Find where the given text appears and provide that cell's center as [x, y] coordinate. 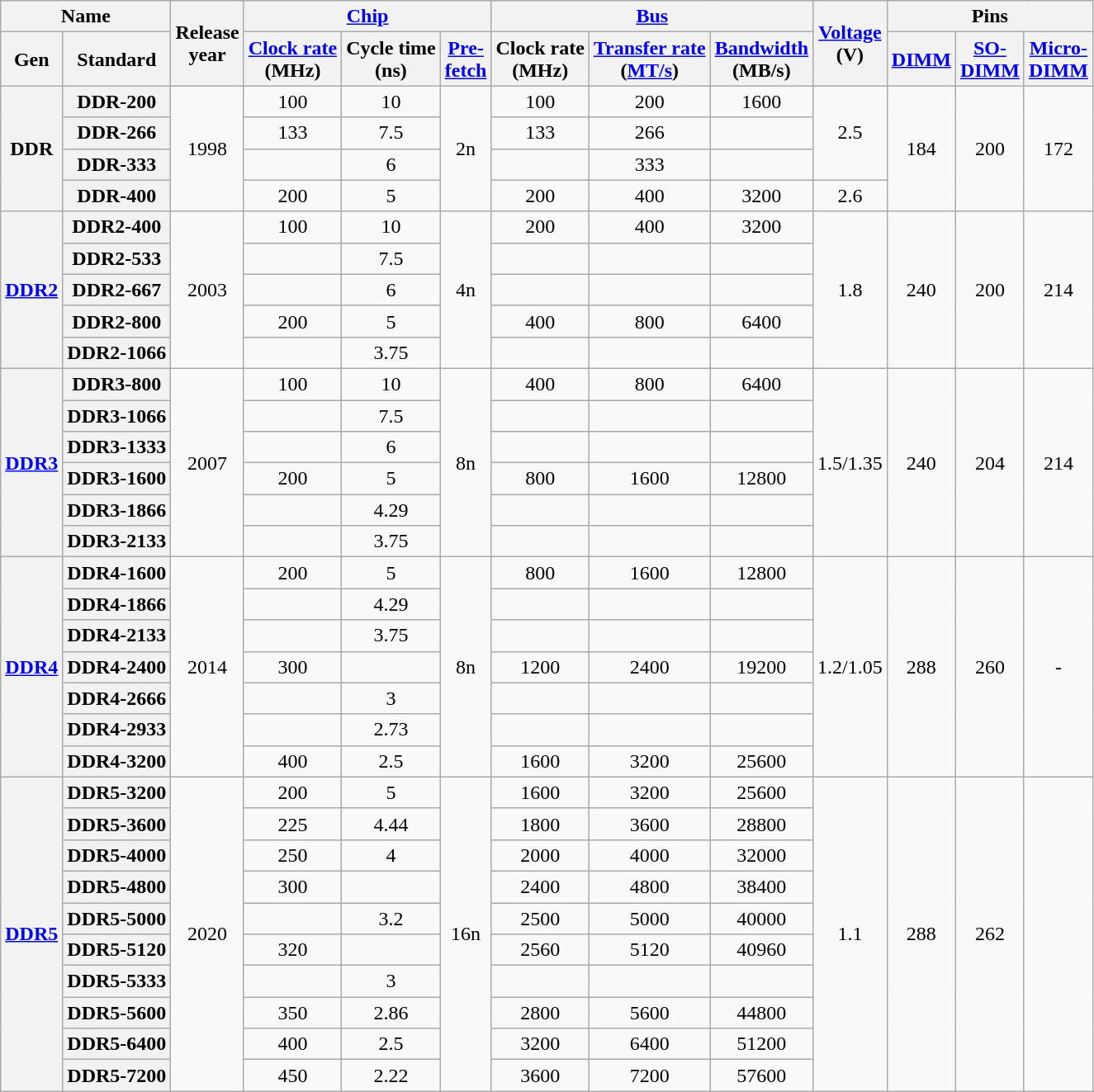
1.8 [850, 290]
262 [989, 934]
DDR4-2133 [117, 636]
DDR3-2133 [117, 541]
5120 [649, 950]
4800 [649, 886]
1200 [540, 667]
DDR2-533 [117, 258]
Pre-fetch [466, 59]
3.2 [391, 919]
DDR4-1600 [117, 573]
2800 [540, 1013]
1.1 [850, 934]
DDR4-2933 [117, 730]
4000 [649, 855]
Pins [989, 17]
1800 [540, 824]
184 [921, 149]
DDR-200 [117, 102]
38400 [761, 886]
Bandwidth(MB/s) [761, 59]
2.73 [391, 730]
1.2/1.05 [850, 667]
333 [649, 164]
5600 [649, 1013]
1.5/1.35 [850, 462]
204 [989, 462]
DDR5-4800 [117, 886]
350 [292, 1013]
DDR3-1333 [117, 447]
266 [649, 133]
57600 [761, 1075]
Voltage(V) [850, 43]
2.22 [391, 1075]
2n [466, 149]
320 [292, 950]
DDR5-6400 [117, 1044]
- [1058, 667]
DDR4 [31, 667]
DDR5-4000 [117, 855]
Micro-DIMM [1058, 59]
260 [989, 667]
DDR-333 [117, 164]
40960 [761, 950]
SO-DIMM [989, 59]
2.86 [391, 1013]
DDR5-7200 [117, 1075]
Cycle time(ns) [391, 59]
2020 [207, 934]
DDR4-2666 [117, 698]
40000 [761, 919]
28800 [761, 824]
DDR5-5333 [117, 981]
19200 [761, 667]
250 [292, 855]
Name [86, 17]
51200 [761, 1044]
16n [466, 934]
DDR5-5600 [117, 1013]
Transfer rate(MT/s) [649, 59]
DDR5-5000 [117, 919]
2014 [207, 667]
DDR3 [31, 462]
DDR4-3200 [117, 761]
5000 [649, 919]
2560 [540, 950]
DDR4-2400 [117, 667]
172 [1058, 149]
2500 [540, 919]
Gen [31, 59]
DDR2 [31, 290]
DDR3-1066 [117, 415]
44800 [761, 1013]
1998 [207, 149]
DIMM [921, 59]
DDR5-3200 [117, 792]
2.6 [850, 196]
7200 [649, 1075]
DDR2-400 [117, 227]
DDR2-1066 [117, 352]
DDR [31, 149]
225 [292, 824]
32000 [761, 855]
DDR3-1600 [117, 479]
4 [391, 855]
DDR-266 [117, 133]
4n [466, 290]
2000 [540, 855]
DDR5-5120 [117, 950]
Chip [367, 17]
DDR-400 [117, 196]
2007 [207, 462]
DDR5-3600 [117, 824]
DDR2-667 [117, 290]
4.44 [391, 824]
Standard [117, 59]
2003 [207, 290]
DDR2-800 [117, 321]
DDR4-1866 [117, 604]
DDR5 [31, 934]
450 [292, 1075]
DDR3-800 [117, 384]
Bus [652, 17]
Releaseyear [207, 43]
DDR3-1866 [117, 510]
